Return [x, y] of the center of cell containing provided text 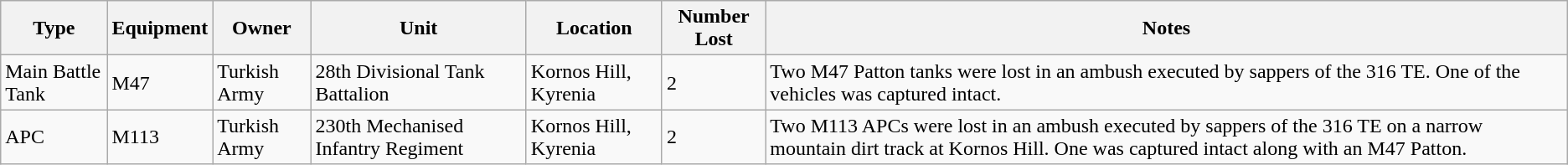
230th Mechanised Infantry Regiment [419, 137]
Location [594, 28]
M47 [160, 82]
Two M47 Patton tanks were lost in an ambush executed by sappers of the 316 TE. One of the vehicles was captured intact. [1166, 82]
Type [54, 28]
Notes [1166, 28]
Equipment [160, 28]
Number Lost [714, 28]
Unit [419, 28]
M113 [160, 137]
APC [54, 137]
Owner [261, 28]
Main Battle Tank [54, 82]
28th Divisional Tank Battalion [419, 82]
